Return (X, Y) of the center of cell containing provided text 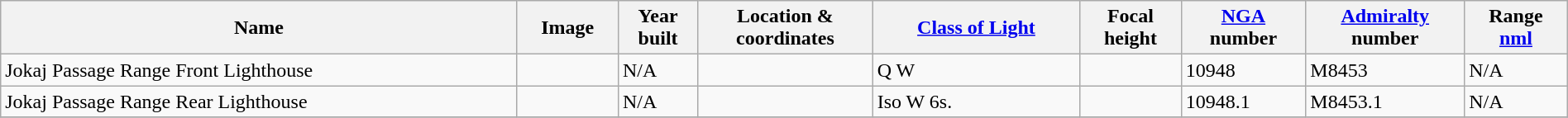
Q W (976, 70)
M8453.1 (1385, 101)
Class of Light (976, 28)
10948.1 (1244, 101)
M8453 (1385, 70)
Iso W 6s. (976, 101)
Image (567, 28)
Rangenml (1517, 28)
Jokaj Passage Range Rear Lighthouse (259, 101)
Yearbuilt (657, 28)
10948 (1244, 70)
Name (259, 28)
Admiraltynumber (1385, 28)
NGAnumber (1244, 28)
Focalheight (1131, 28)
Jokaj Passage Range Front Lighthouse (259, 70)
Location & coordinates (786, 28)
